For the text-containing cell, return its midpoint in [X, Y] coordinate format. 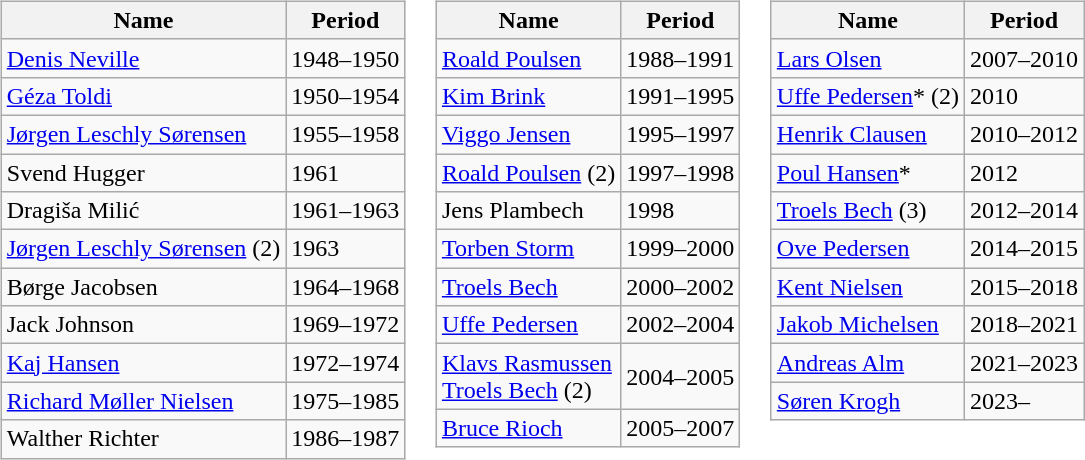
1948–1950 [346, 58]
1999–2000 [680, 249]
1961–1963 [346, 211]
2012 [1024, 173]
2004–2005 [680, 376]
1969–1972 [346, 325]
Uffe Pedersen* (2) [868, 96]
2007–2010 [1024, 58]
2000–2002 [680, 287]
1986–1987 [346, 439]
2023– [1024, 401]
2021–2023 [1024, 363]
Kaj Hansen [144, 363]
Lars Olsen [868, 58]
2018–2021 [1024, 325]
1950–1954 [346, 96]
1995–1997 [680, 134]
1955–1958 [346, 134]
Henrik Clausen [868, 134]
1964–1968 [346, 287]
Troels Bech (3) [868, 211]
1991–1995 [680, 96]
Andreas Alm [868, 363]
1998 [680, 211]
1963 [346, 249]
Géza Toldi [144, 96]
2010 [1024, 96]
1975–1985 [346, 401]
Roald Poulsen [528, 58]
Troels Bech [528, 287]
1997–1998 [680, 173]
Jørgen Leschly Sørensen (2) [144, 249]
Bruce Rioch [528, 428]
2015–2018 [1024, 287]
Viggo Jensen [528, 134]
Ove Pedersen [868, 249]
Walther Richter [144, 439]
Dragiša Milić [144, 211]
2005–2007 [680, 428]
Denis Neville [144, 58]
2014–2015 [1024, 249]
Poul Hansen* [868, 173]
Jens Plambech [528, 211]
Torben Storm [528, 249]
2010–2012 [1024, 134]
Kent Nielsen [868, 287]
Jack Johnson [144, 325]
1988–1991 [680, 58]
2002–2004 [680, 325]
Roald Poulsen (2) [528, 173]
Uffe Pedersen [528, 325]
1972–1974 [346, 363]
Børge Jacobsen [144, 287]
Søren Krogh [868, 401]
Jørgen Leschly Sørensen [144, 134]
2012–2014 [1024, 211]
Kim Brink [528, 96]
Klavs Rasmussen Troels Bech (2) [528, 376]
Jakob Michelsen [868, 325]
Richard Møller Nielsen [144, 401]
Svend Hugger [144, 173]
1961 [346, 173]
